Search for the cell housing the specified text and yield its (X, Y) center coordinate. 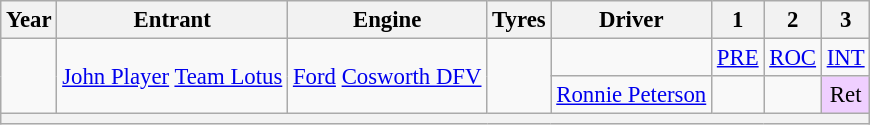
Year (29, 20)
Engine (388, 20)
INT (846, 58)
ROC (792, 58)
PRE (738, 58)
2 (792, 20)
Ford Cosworth DFV (388, 76)
Driver (632, 20)
John Player Team Lotus (172, 76)
1 (738, 20)
Ret (846, 95)
3 (846, 20)
Entrant (172, 20)
Ronnie Peterson (632, 95)
Tyres (519, 20)
